Pinpoint the cell where the given text exists, returning its [X, Y] midpoint coordinate. 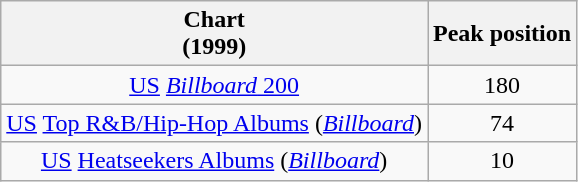
US Heatseekers Albums (Billboard) [214, 161]
US Billboard 200 [214, 85]
180 [502, 85]
10 [502, 161]
US Top R&B/Hip-Hop Albums (Billboard) [214, 123]
Peak position [502, 34]
Chart(1999) [214, 34]
74 [502, 123]
